For the text-containing cell, return its midpoint in (x, y) coordinate format. 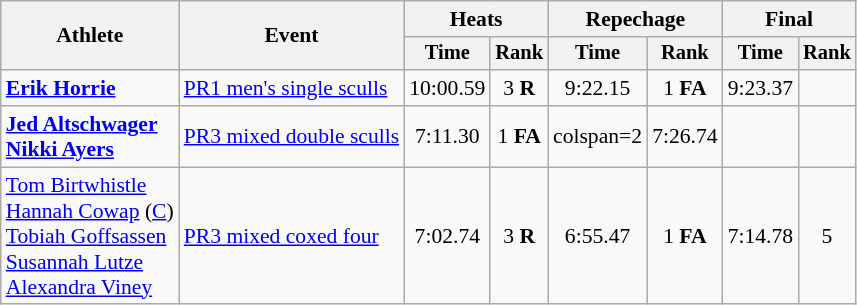
5 (827, 236)
colspan=2 (598, 136)
PR3 mixed coxed four (292, 236)
Tom BirtwhistleHannah Cowap (C)Tobiah GoffsassenSusannah LutzeAlexandra Viney (90, 236)
Event (292, 36)
Repechage (636, 19)
PR3 mixed double sculls (292, 136)
Jed AltschwagerNikki Ayers (90, 136)
Erik Horrie (90, 88)
6:55.47 (598, 236)
10:00.59 (447, 88)
9:22.15 (598, 88)
PR1 men's single sculls (292, 88)
Heats (476, 19)
7:11.30 (447, 136)
7:02.74 (447, 236)
Final (790, 19)
7:14.78 (760, 236)
Athlete (90, 36)
7:26.74 (684, 136)
9:23.37 (760, 88)
